Search for the cell housing the specified text and yield its [X, Y] center coordinate. 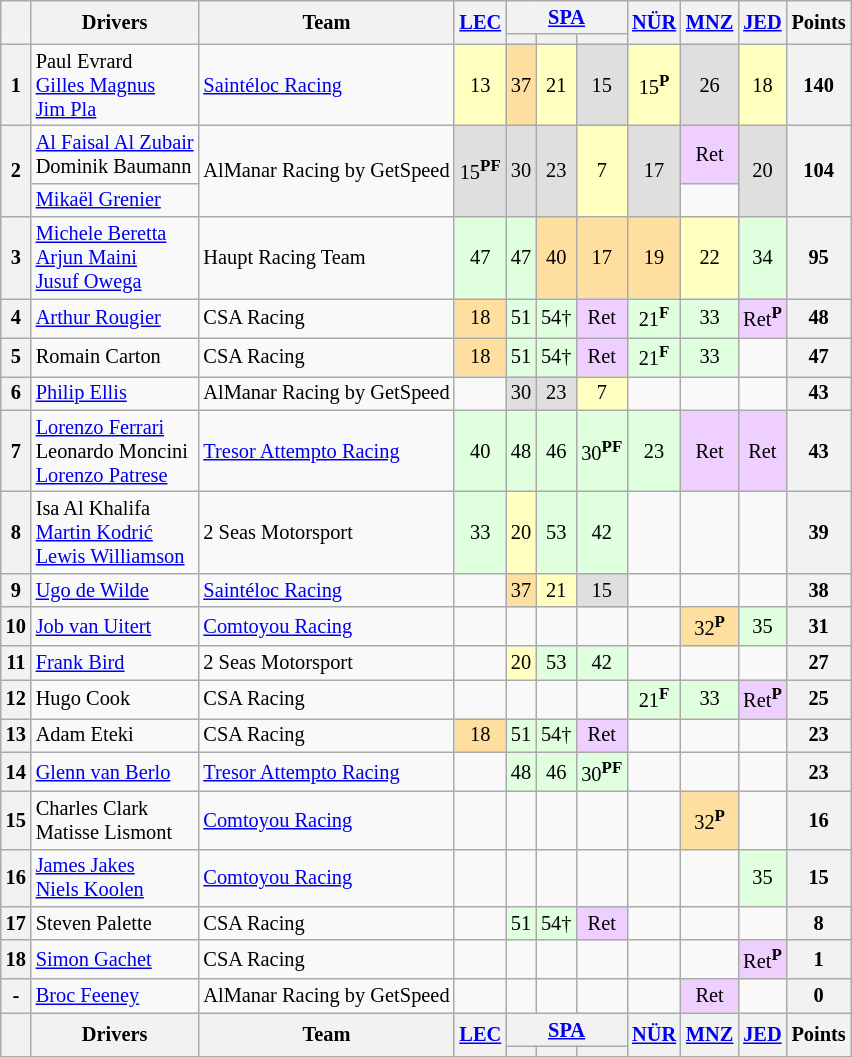
22 [710, 258]
Hugo Cook [115, 698]
15P [654, 85]
2 [16, 170]
Charles Clark Matisse Lismont [115, 820]
Frank Bird [115, 663]
0 [819, 996]
Adam Eteki [115, 735]
Job van Uitert [115, 626]
5 [16, 356]
Lorenzo Ferrari Leonardo Moncini Lorenzo Patrese [115, 451]
34 [762, 258]
4 [16, 318]
James Jakes Niels Koolen [115, 878]
140 [819, 85]
31 [819, 626]
10 [16, 626]
Ugo de Wilde [115, 590]
Steven Palette [115, 923]
9 [16, 590]
19 [654, 258]
14 [16, 772]
Arthur Rougier [115, 318]
Romain Carton [115, 356]
12 [16, 698]
11 [16, 663]
104 [819, 170]
Broc Feeney [115, 996]
Isa Al Khalifa Martin Kodrić Lewis Williamson [115, 533]
15PF [480, 170]
- [16, 996]
Michele Beretta Arjun Maini Jusuf Owega [115, 258]
Philip Ellis [115, 393]
Mikaël Grenier [115, 200]
27 [819, 663]
Haupt Racing Team [326, 258]
Paul Evrard Gilles Magnus Jim Pla [115, 85]
39 [819, 533]
Al Faisal Al Zubair Dominik Baumann [115, 154]
3 [16, 258]
Simon Gachet [115, 960]
25 [819, 698]
38 [819, 590]
Glenn van Berlo [115, 772]
6 [16, 393]
26 [710, 85]
95 [819, 258]
